Output the (x, y) coordinate of the center of the cell containing the given text.  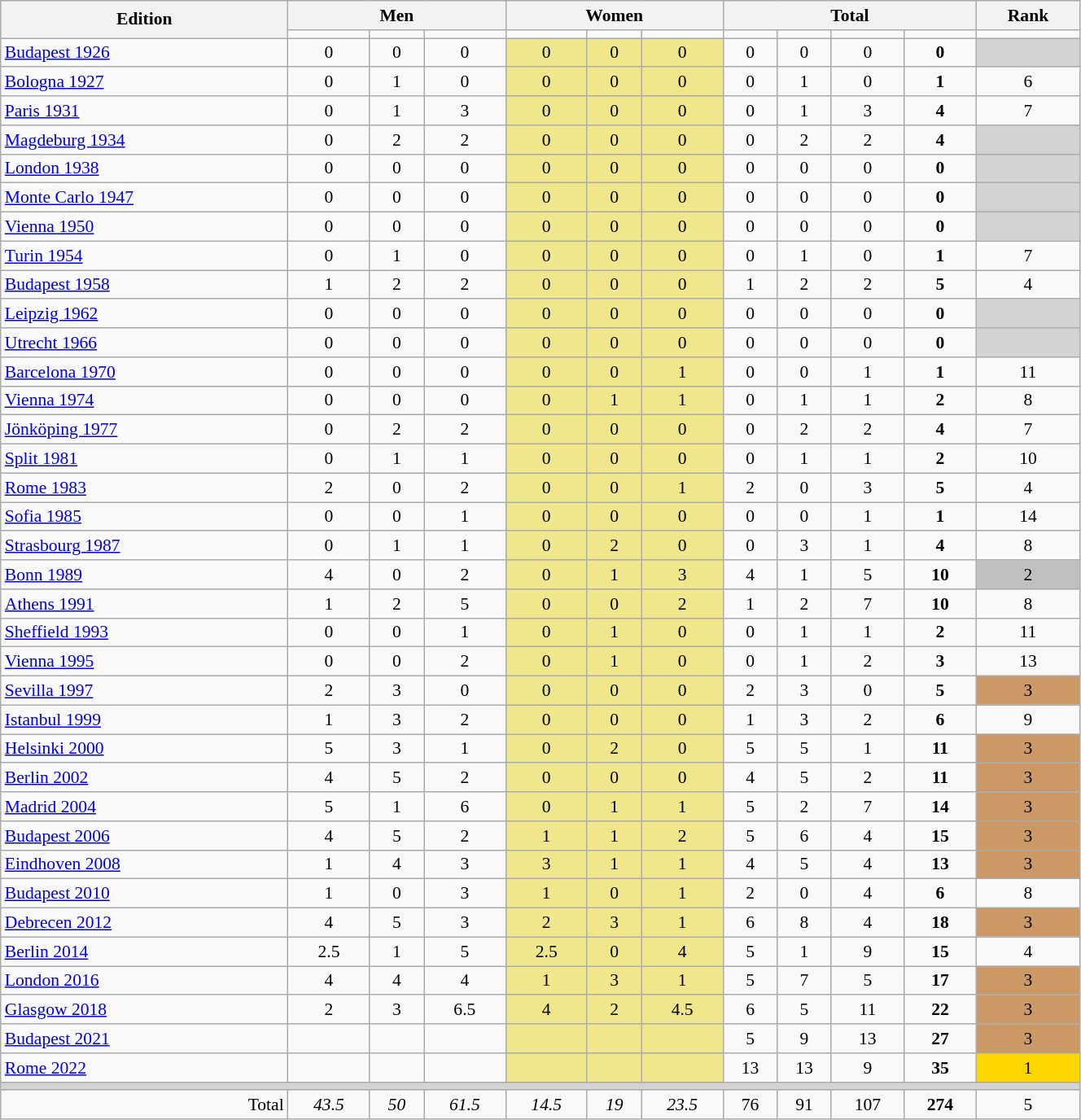
Bologna 1927 (145, 82)
107 (868, 1105)
Sevilla 1997 (145, 691)
Split 1981 (145, 459)
Vienna 1950 (145, 227)
London 1938 (145, 168)
22 (939, 1010)
Helsinki 2000 (145, 749)
76 (750, 1105)
Berlin 2014 (145, 952)
Sheffield 1993 (145, 632)
Leipzig 1962 (145, 314)
61.5 (465, 1105)
Istanbul 1999 (145, 720)
Rome 1983 (145, 488)
274 (939, 1105)
Utrecht 1966 (145, 343)
Strasbourg 1987 (145, 546)
Budapest 1926 (145, 53)
Debrecen 2012 (145, 923)
Bonn 1989 (145, 575)
91 (804, 1105)
Rome 2022 (145, 1068)
Eindhoven 2008 (145, 864)
Edition (145, 20)
Barcelona 1970 (145, 372)
Vienna 1974 (145, 400)
35 (939, 1068)
Sofia 1985 (145, 517)
Monte Carlo 1947 (145, 198)
Magdeburg 1934 (145, 140)
27 (939, 1039)
17 (939, 981)
Madrid 2004 (145, 807)
14.5 (546, 1105)
43.5 (329, 1105)
Budapest 2006 (145, 836)
Jönköping 1977 (145, 430)
Budapest 2021 (145, 1039)
23.5 (682, 1105)
Budapest 2010 (145, 894)
Budapest 1958 (145, 285)
Turin 1954 (145, 256)
50 (396, 1105)
6.5 (465, 1010)
Athens 1991 (145, 604)
4.5 (682, 1010)
Paris 1931 (145, 111)
Glasgow 2018 (145, 1010)
Women (614, 15)
Rank (1027, 15)
Vienna 1995 (145, 662)
London 2016 (145, 981)
Berlin 2002 (145, 778)
19 (614, 1105)
Men (397, 15)
18 (939, 923)
